Find where the given text appears and provide that cell's center as [x, y] coordinate. 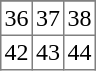
37 [48, 18]
42 [17, 52]
43 [48, 52]
38 [80, 18]
36 [17, 18]
44 [80, 52]
